Locate the cell with the specified text and output its (x, y) center coordinate. 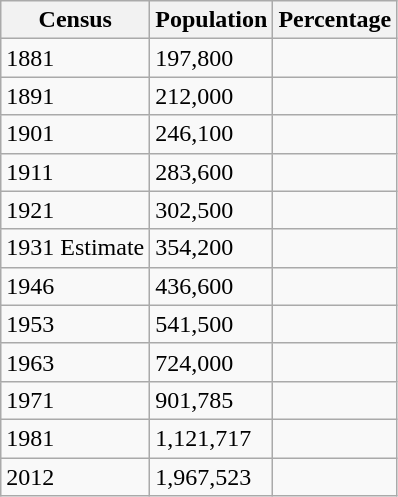
1963 (76, 362)
354,200 (212, 248)
1953 (76, 324)
212,000 (212, 96)
724,000 (212, 362)
901,785 (212, 400)
246,100 (212, 134)
283,600 (212, 172)
Census (76, 20)
1981 (76, 438)
302,500 (212, 210)
1946 (76, 286)
1,967,523 (212, 477)
1921 (76, 210)
197,800 (212, 58)
Percentage (335, 20)
436,600 (212, 286)
1901 (76, 134)
1891 (76, 96)
1911 (76, 172)
2012 (76, 477)
1881 (76, 58)
1971 (76, 400)
1931 Estimate (76, 248)
541,500 (212, 324)
1,121,717 (212, 438)
Population (212, 20)
